Detect which cell encompasses the target text, then output its (X, Y) center coordinate. 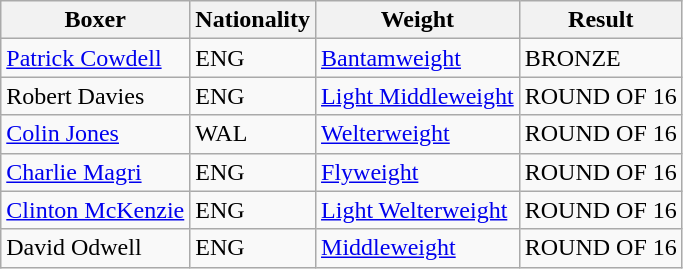
BRONZE (600, 58)
Nationality (253, 20)
Flyweight (418, 172)
Middleweight (418, 248)
Bantamweight (418, 58)
Colin Jones (96, 134)
Patrick Cowdell (96, 58)
David Odwell (96, 248)
Charlie Magri (96, 172)
Welterweight (418, 134)
Clinton McKenzie (96, 210)
Robert Davies (96, 96)
Weight (418, 20)
Result (600, 20)
WAL (253, 134)
Light Welterweight (418, 210)
Light Middleweight (418, 96)
Boxer (96, 20)
